Determine the (x, y) coordinate at the center of the cell enclosing the given text.  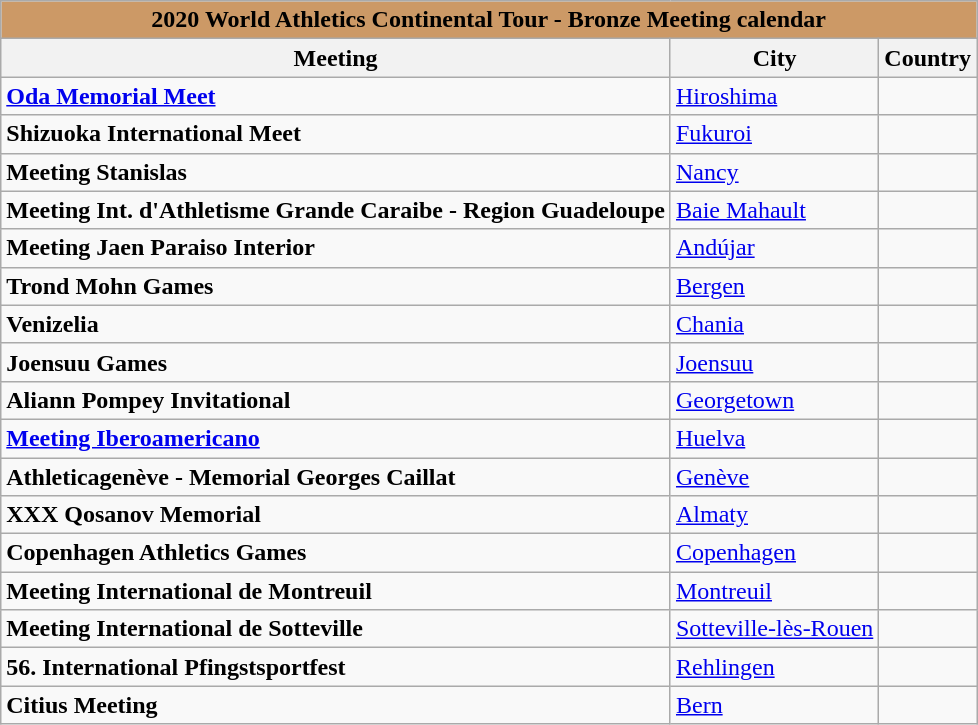
Meeting International de Sotteville (336, 629)
Fukuroi (774, 134)
2020 World Athletics Continental Tour - Bronze Meeting calendar (489, 20)
Athleticagenève - Memorial Georges Caillat (336, 477)
Joensuu Games (336, 362)
Chania (774, 324)
Meeting (336, 58)
Aliann Pompey Invitational (336, 400)
Almaty (774, 515)
Copenhagen Athletics Games (336, 553)
Meeting Stanislas (336, 172)
Shizuoka International Meet (336, 134)
Montreuil (774, 591)
Rehlingen (774, 667)
56. International Pfingstsportfest (336, 667)
Huelva (774, 438)
Meeting Jaen Paraiso Interior (336, 248)
Meeting Int. d'Athletisme Grande Caraibe - Region Guadeloupe (336, 210)
Meeting Iberoamericano (336, 438)
City (774, 58)
Bern (774, 705)
Andújar (774, 248)
Genève (774, 477)
Joensuu (774, 362)
Oda Memorial Meet (336, 96)
Bergen (774, 286)
Copenhagen (774, 553)
Georgetown (774, 400)
Nancy (774, 172)
Meeting International de Montreuil (336, 591)
XXX Qosanov Memorial (336, 515)
Venizelia (336, 324)
Hiroshima (774, 96)
Trond Mohn Games (336, 286)
Citius Meeting (336, 705)
Country (928, 58)
Baie Mahault (774, 210)
Sotteville-lès-Rouen (774, 629)
